Locate the cell with the specified text and output its [x, y] center coordinate. 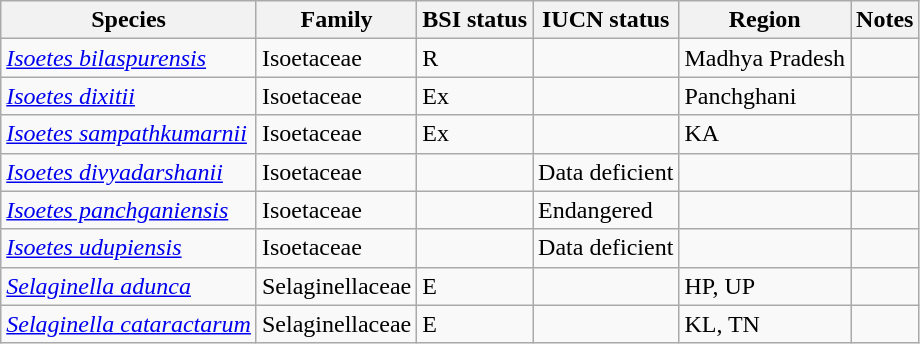
HP, UP [765, 286]
Madhya Pradesh [765, 58]
Isoetes panchganiensis [129, 210]
Isoetes dixitii [129, 96]
IUCN status [606, 20]
Family [336, 20]
Isoetes divyadarshanii [129, 172]
KL, TN [765, 324]
Isoetes sampathkumarnii [129, 134]
Panchghani [765, 96]
Isoetes bilaspurensis [129, 58]
Endangered [606, 210]
Notes [885, 20]
KA [765, 134]
Region [765, 20]
Selaginella adunca [129, 286]
Isoetes udupiensis [129, 248]
BSI status [475, 20]
R [475, 58]
Species [129, 20]
Selaginella cataractarum [129, 324]
